Identify which cell holds the provided text, then report its [X, Y] central coordinate. 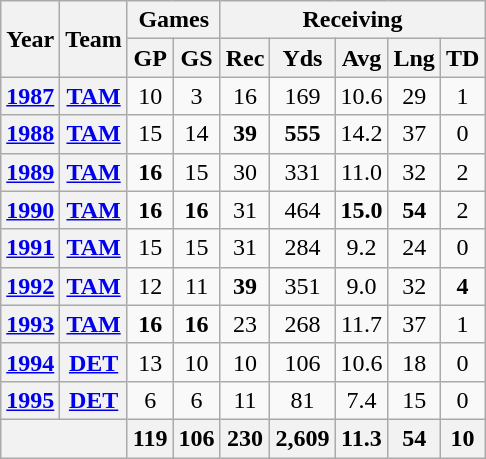
1995 [30, 400]
Lng [414, 58]
2,609 [302, 438]
Yds [302, 58]
11.3 [362, 438]
30 [245, 172]
1989 [30, 172]
230 [245, 438]
18 [414, 362]
9.0 [362, 286]
24 [414, 248]
Year [30, 39]
Rec [245, 58]
1991 [30, 248]
284 [302, 248]
Games [174, 20]
464 [302, 210]
13 [150, 362]
3 [196, 96]
11.0 [362, 172]
81 [302, 400]
7.4 [362, 400]
331 [302, 172]
1988 [30, 134]
29 [414, 96]
555 [302, 134]
1990 [30, 210]
351 [302, 286]
23 [245, 324]
169 [302, 96]
4 [462, 286]
Team [94, 39]
Receiving [352, 20]
Avg [362, 58]
14 [196, 134]
1987 [30, 96]
GS [196, 58]
12 [150, 286]
11.7 [362, 324]
1993 [30, 324]
9.2 [362, 248]
TD [462, 58]
14.2 [362, 134]
GP [150, 58]
1994 [30, 362]
268 [302, 324]
1992 [30, 286]
119 [150, 438]
15.0 [362, 210]
